Search for the cell housing the specified text and yield its (x, y) center coordinate. 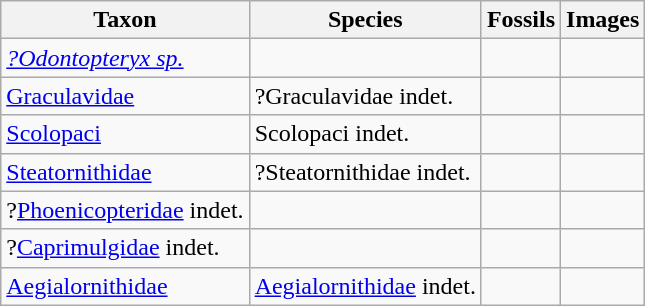
Steatornithidae (125, 172)
Taxon (125, 20)
?Caprimulgidae indet. (125, 248)
Scolopaci (125, 134)
Species (365, 20)
Scolopaci indet. (365, 134)
Fossils (520, 20)
?Steatornithidae indet. (365, 172)
Aegialornithidae (125, 286)
?Odontopteryx sp. (125, 58)
Aegialornithidae indet. (365, 286)
Graculavidae (125, 96)
Images (603, 20)
?Phoenicopteridae indet. (125, 210)
?Graculavidae indet. (365, 96)
